Return the [x, y] coordinate for the center point of the cell that contains the specified text.  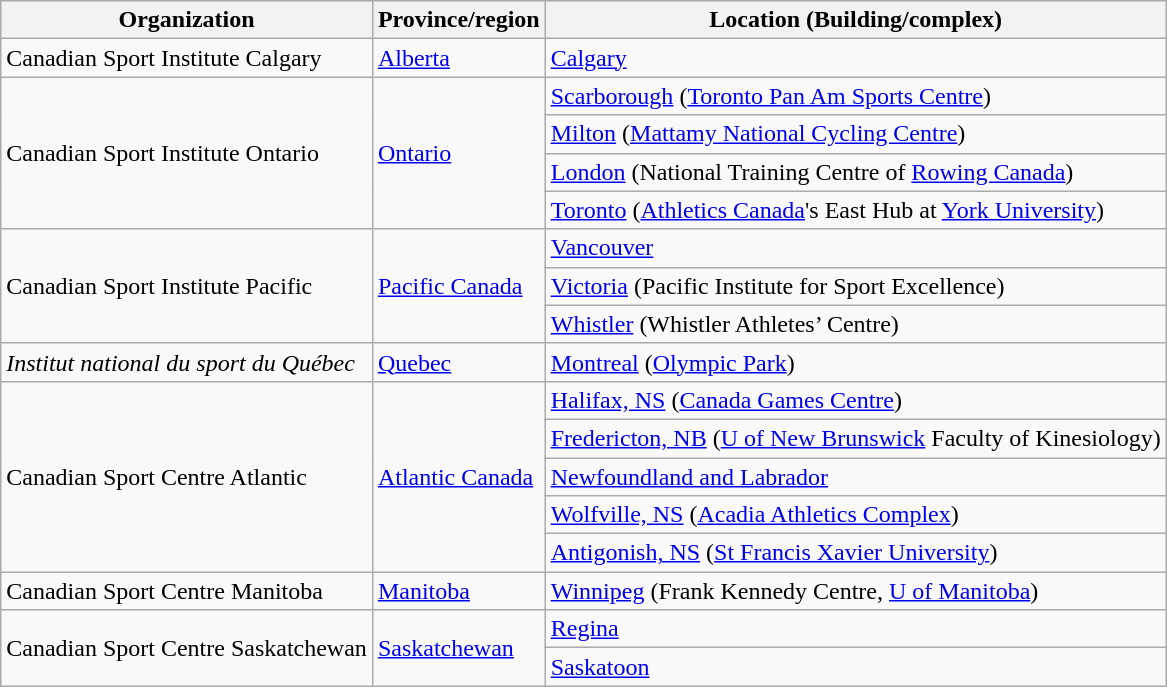
Wolfville, NS (Acadia Athletics Complex) [856, 515]
Milton (Mattamy National Cycling Centre) [856, 134]
Pacific Canada [458, 286]
Winnipeg (Frank Kennedy Centre, U of Manitoba) [856, 591]
London (National Training Centre of Rowing Canada) [856, 172]
Canadian Sport Institute Pacific [187, 286]
Saskatchewan [458, 648]
Calgary [856, 58]
Halifax, NS (Canada Games Centre) [856, 400]
Canadian Sport Centre Atlantic [187, 476]
Manitoba [458, 591]
Province/region [458, 20]
Regina [856, 629]
Canadian Sport Institute Calgary [187, 58]
Institut national du sport du Québec [187, 362]
Whistler (Whistler Athletes’ Centre) [856, 324]
Antigonish, NS (St Francis Xavier University) [856, 553]
Canadian Sport Centre Manitoba [187, 591]
Victoria (Pacific Institute for Sport Excellence) [856, 286]
Organization [187, 20]
Ontario [458, 153]
Atlantic Canada [458, 476]
Location (Building/complex) [856, 20]
Saskatoon [856, 667]
Scarborough (Toronto Pan Am Sports Centre) [856, 96]
Canadian Sport Institute Ontario [187, 153]
Alberta [458, 58]
Canadian Sport Centre Saskatchewan [187, 648]
Quebec [458, 362]
Montreal (Olympic Park) [856, 362]
Newfoundland and Labrador [856, 477]
Toronto (Athletics Canada's East Hub at York University) [856, 210]
Fredericton, NB (U of New Brunswick Faculty of Kinesiology) [856, 438]
Vancouver [856, 248]
